Detect which cell encompasses the target text, then output its (X, Y) center coordinate. 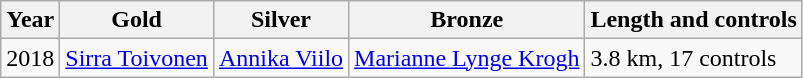
Length and controls (694, 20)
Year (30, 20)
Silver (280, 20)
3.8 km, 17 controls (694, 58)
Bronze (467, 20)
Sirra Toivonen (137, 58)
Gold (137, 20)
2018 (30, 58)
Annika Viilo (280, 58)
Marianne Lynge Krogh (467, 58)
